Find where the given text appears and provide that cell's center as (x, y) coordinate. 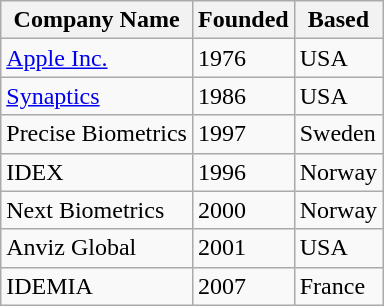
2000 (243, 210)
1997 (243, 134)
1976 (243, 58)
Precise Biometrics (97, 134)
France (338, 286)
1986 (243, 96)
IDEMIA (97, 286)
Next Biometrics (97, 210)
1996 (243, 172)
Company Name (97, 20)
Sweden (338, 134)
2007 (243, 286)
Based (338, 20)
Anviz Global (97, 248)
2001 (243, 248)
Apple Inc. (97, 58)
Synaptics (97, 96)
IDEX (97, 172)
Founded (243, 20)
